Provide the [x, y] coordinate of the cell's center where the given text is located.  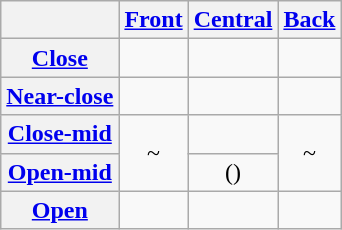
Near-close [60, 96]
Back [310, 20]
Close [60, 58]
Front [154, 20]
Open-mid [60, 172]
() [233, 172]
Open [60, 210]
Central [233, 20]
Close-mid [60, 134]
